Extract the [X, Y] coordinate from the center of the cell holding the provided text.  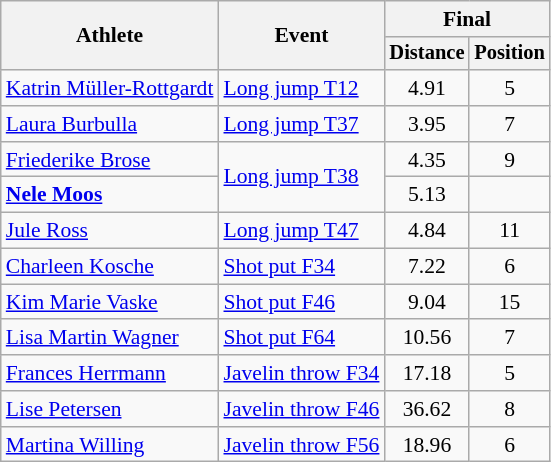
Lise Petersen [110, 409]
Long jump T47 [301, 231]
10.56 [426, 338]
Frances Herrmann [110, 373]
9.04 [426, 302]
36.62 [426, 409]
9 [509, 160]
6 [509, 267]
Lisa Martin Wagner [110, 338]
Event [301, 36]
Kim Marie Vaske [110, 302]
7.22 [426, 267]
4.35 [426, 160]
Shot put F64 [301, 338]
11 [509, 231]
Distance [426, 54]
Shot put F46 [301, 302]
8 [509, 409]
3.95 [426, 124]
4.91 [426, 88]
Long jump T37 [301, 124]
Javelin throw F34 [301, 373]
Long jump T12 [301, 88]
Athlete [110, 36]
Friederike Brose [110, 160]
Position [509, 54]
Charleen Kosche [110, 267]
Shot put F34 [301, 267]
17.18 [426, 373]
Katrin Müller-Rottgardt [110, 88]
4.84 [426, 231]
Nele Moos [110, 195]
Final [466, 19]
Jule Ross [110, 231]
Javelin throw F46 [301, 409]
5.13 [426, 195]
15 [509, 302]
Long jump T38 [301, 178]
Laura Burbulla [110, 124]
